Identify which cell holds the provided text, then report its (x, y) central coordinate. 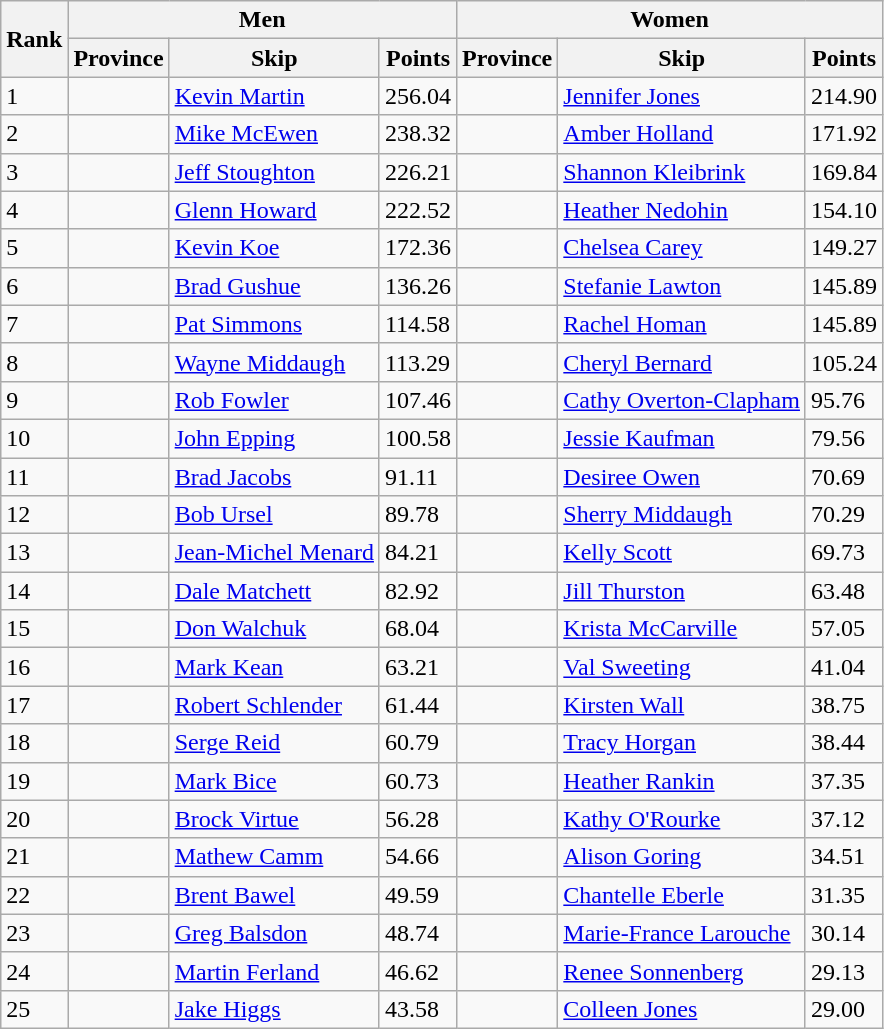
56.28 (418, 819)
Stefanie Lawton (682, 286)
89.78 (418, 515)
6 (34, 286)
18 (34, 743)
Brent Bawel (274, 895)
Jennifer Jones (682, 96)
84.21 (418, 553)
Mark Bice (274, 781)
Rob Fowler (274, 400)
Kelly Scott (682, 553)
154.10 (844, 210)
John Epping (274, 438)
63.48 (844, 591)
Dale Matchett (274, 591)
70.69 (844, 477)
Desiree Owen (682, 477)
222.52 (418, 210)
8 (34, 362)
48.74 (418, 933)
136.26 (418, 286)
1 (34, 96)
Jeff Stoughton (274, 172)
14 (34, 591)
Tracy Horgan (682, 743)
149.27 (844, 248)
46.62 (418, 971)
69.73 (844, 553)
Don Walchuk (274, 629)
21 (34, 857)
Amber Holland (682, 134)
105.24 (844, 362)
38.44 (844, 743)
Brad Jacobs (274, 477)
256.04 (418, 96)
Pat Simmons (274, 324)
49.59 (418, 895)
25 (34, 1009)
Serge Reid (274, 743)
82.92 (418, 591)
13 (34, 553)
29.00 (844, 1009)
19 (34, 781)
214.90 (844, 96)
57.05 (844, 629)
7 (34, 324)
Jean-Michel Menard (274, 553)
91.11 (418, 477)
3 (34, 172)
113.29 (418, 362)
Bob Ursel (274, 515)
Mike McEwen (274, 134)
Brock Virtue (274, 819)
Greg Balsdon (274, 933)
114.58 (418, 324)
31.35 (844, 895)
70.29 (844, 515)
79.56 (844, 438)
68.04 (418, 629)
Alison Goring (682, 857)
Marie-France Larouche (682, 933)
23 (34, 933)
Jake Higgs (274, 1009)
172.36 (418, 248)
Jill Thurston (682, 591)
Renee Sonnenberg (682, 971)
34.51 (844, 857)
30.14 (844, 933)
Colleen Jones (682, 1009)
41.04 (844, 667)
107.46 (418, 400)
38.75 (844, 705)
Martin Ferland (274, 971)
2 (34, 134)
Shannon Kleibrink (682, 172)
Men (262, 20)
54.66 (418, 857)
17 (34, 705)
43.58 (418, 1009)
238.32 (418, 134)
Krista McCarville (682, 629)
Kevin Martin (274, 96)
Chantelle Eberle (682, 895)
Mathew Camm (274, 857)
61.44 (418, 705)
Kirsten Wall (682, 705)
63.21 (418, 667)
Robert Schlender (274, 705)
15 (34, 629)
Rachel Homan (682, 324)
Cheryl Bernard (682, 362)
Kevin Koe (274, 248)
Val Sweeting (682, 667)
Mark Kean (274, 667)
60.79 (418, 743)
20 (34, 819)
226.21 (418, 172)
Rank (34, 39)
29.13 (844, 971)
Sherry Middaugh (682, 515)
Brad Gushue (274, 286)
37.35 (844, 781)
12 (34, 515)
169.84 (844, 172)
22 (34, 895)
24 (34, 971)
10 (34, 438)
16 (34, 667)
Heather Nedohin (682, 210)
Kathy O'Rourke (682, 819)
5 (34, 248)
Heather Rankin (682, 781)
Jessie Kaufman (682, 438)
4 (34, 210)
Cathy Overton-Clapham (682, 400)
95.76 (844, 400)
60.73 (418, 781)
Wayne Middaugh (274, 362)
Glenn Howard (274, 210)
9 (34, 400)
37.12 (844, 819)
11 (34, 477)
Chelsea Carey (682, 248)
171.92 (844, 134)
100.58 (418, 438)
Women (670, 20)
